Provide the (x, y) coordinate of the cell's center where the given text is located.  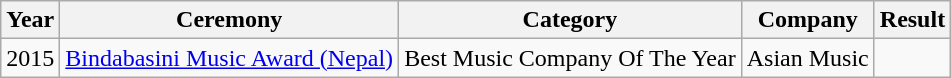
Best Music Company Of The Year (570, 58)
2015 (30, 58)
Asian Music (808, 58)
Bindabasini Music Award (Nepal) (230, 58)
Category (570, 20)
Year (30, 20)
Ceremony (230, 20)
Company (808, 20)
Result (912, 20)
